Extract the (x, y) coordinate from the center of the cell holding the provided text.  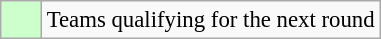
Teams qualifying for the next round (210, 20)
